Extract the [X, Y] coordinate from the center of the cell holding the provided text.  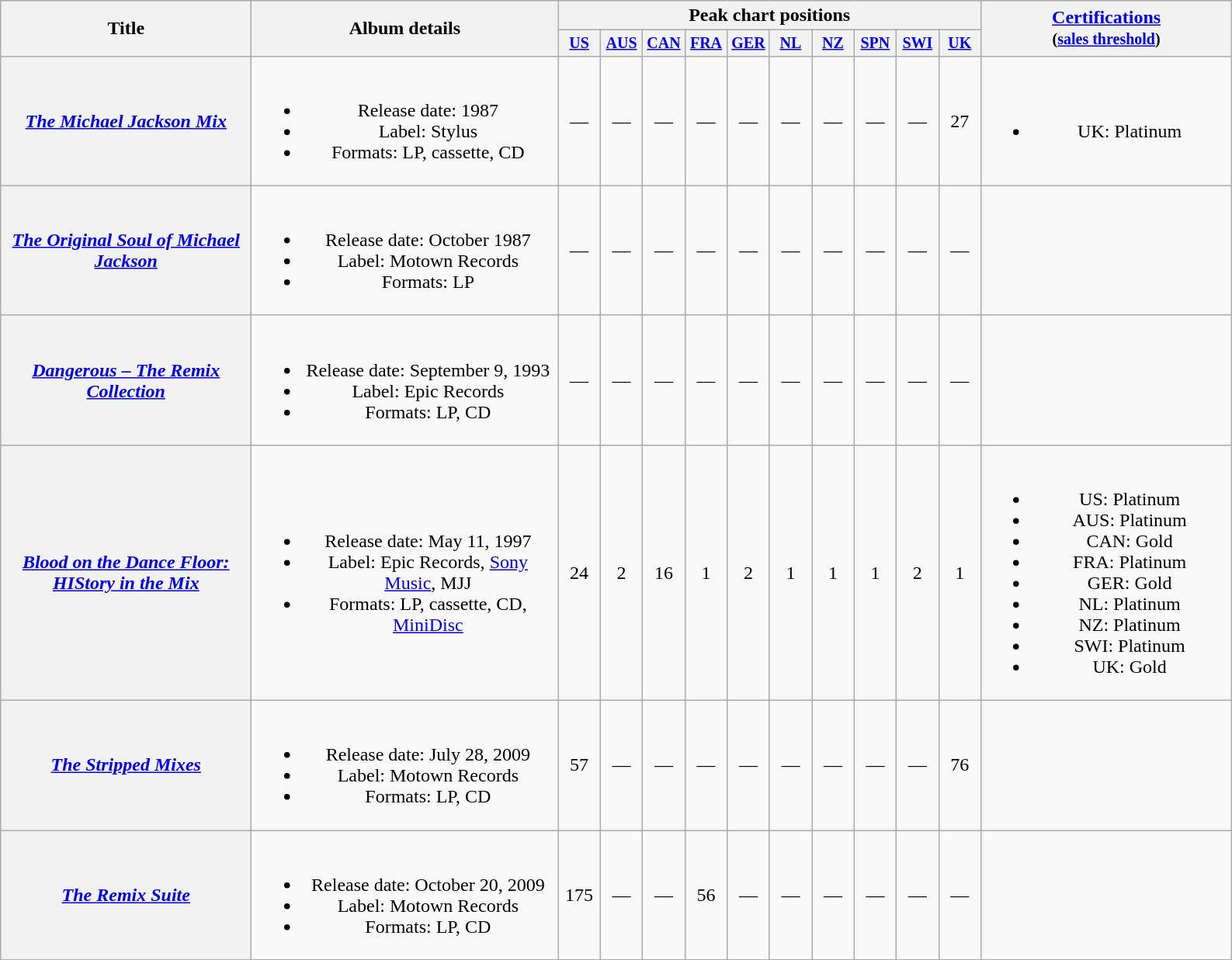
SPN [875, 43]
Certifications(sales threshold) [1107, 29]
56 [706, 896]
Release date: September 9, 1993Label: Epic RecordsFormats: LP, CD [405, 380]
Dangerous – The Remix Collection [126, 380]
57 [579, 765]
Release date: October 1987Label: Motown RecordsFormats: LP [405, 250]
24 [579, 573]
Album details [405, 29]
CAN [664, 43]
US [579, 43]
Release date: May 11, 1997Label: Epic Records, Sony Music, MJJFormats: LP, cassette, CD, MiniDisc [405, 573]
SWI [918, 43]
Title [126, 29]
NZ [833, 43]
Release date: July 28, 2009Label: Motown RecordsFormats: LP, CD [405, 765]
AUS [621, 43]
FRA [706, 43]
US: PlatinumAUS: PlatinumCAN: GoldFRA: PlatinumGER: GoldNL: PlatinumNZ: PlatinumSWI: PlatinumUK: Gold [1107, 573]
Release date: 1987Label: StylusFormats: LP, cassette, CD [405, 121]
Blood on the Dance Floor: HIStory in the Mix [126, 573]
16 [664, 573]
UK: Platinum [1107, 121]
27 [960, 121]
UK [960, 43]
The Original Soul of Michael Jackson [126, 250]
The Michael Jackson Mix [126, 121]
NL [790, 43]
76 [960, 765]
The Remix Suite [126, 896]
The Stripped Mixes [126, 765]
175 [579, 896]
GER [748, 43]
Release date: October 20, 2009Label: Motown RecordsFormats: LP, CD [405, 896]
Peak chart positions [770, 16]
